Output the (X, Y) coordinate of the center of the cell containing the given text.  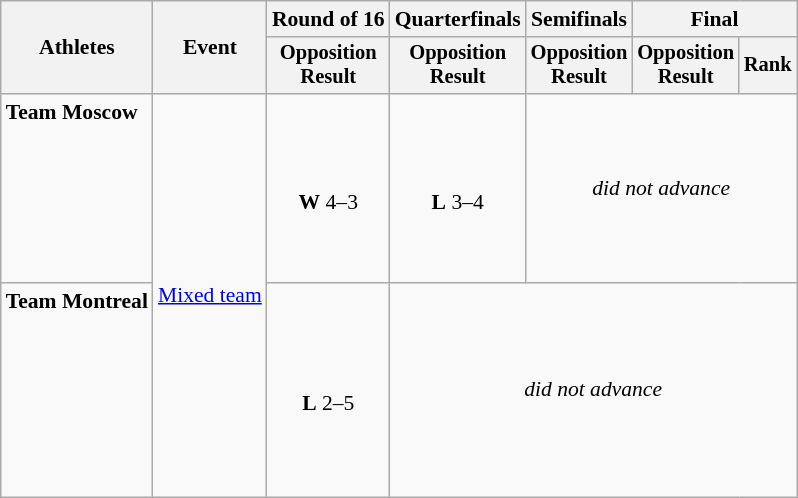
Rank (768, 66)
Final (714, 19)
Event (210, 48)
Quarterfinals (458, 19)
Team Montreal (77, 390)
W 4–3 (328, 188)
Round of 16 (328, 19)
Semifinals (580, 19)
L 2–5 (328, 390)
Team Moscow (77, 188)
Athletes (77, 48)
L 3–4 (458, 188)
Mixed team (210, 296)
